Determine the (x, y) coordinate at the center of the cell enclosing the given text.  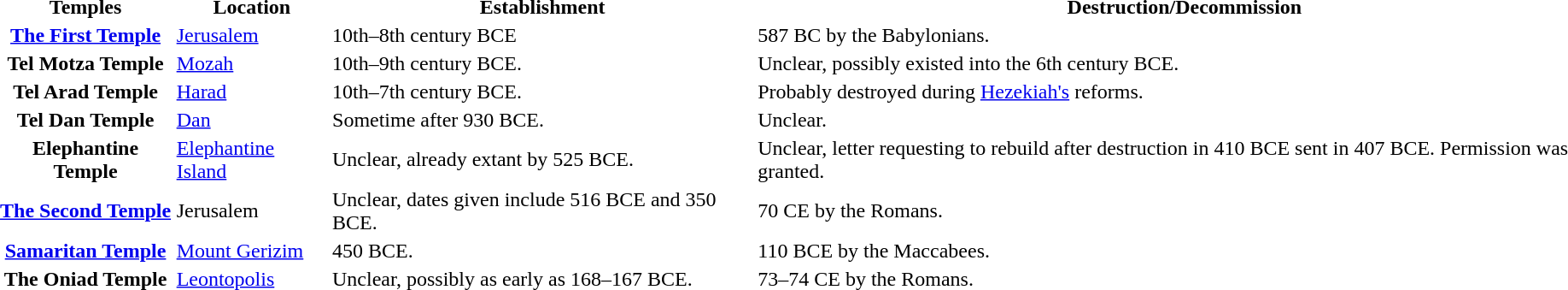
10th–8th century BCE (543, 35)
Harad (251, 92)
Unclear, dates given include 516 BCE and 350 BCE. (543, 210)
Elephantine Island (251, 159)
10th–9th century BCE. (543, 63)
Mozah (251, 63)
Dan (251, 120)
10th–7th century BCE. (543, 92)
Sometime after 930 BCE. (543, 120)
Unclear, already extant by 525 BCE. (543, 159)
Mount Gerizim (251, 251)
450 BCE. (543, 251)
